Return (x, y) of the center of cell containing provided text 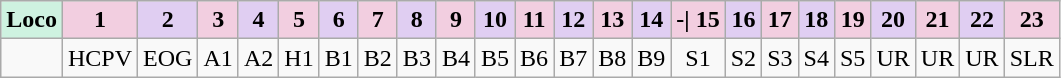
19 (852, 20)
B6 (534, 58)
A1 (218, 58)
18 (816, 20)
10 (494, 20)
B8 (612, 58)
B9 (652, 58)
1 (100, 20)
4 (258, 20)
11 (534, 20)
B2 (378, 58)
S3 (780, 58)
22 (982, 20)
S4 (816, 58)
H1 (299, 58)
3 (218, 20)
S1 (698, 58)
13 (612, 20)
B7 (574, 58)
A2 (258, 58)
-| 15 (698, 20)
B1 (338, 58)
6 (338, 20)
5 (299, 20)
S5 (852, 58)
20 (893, 20)
21 (937, 20)
14 (652, 20)
2 (168, 20)
12 (574, 20)
SLR (1032, 58)
23 (1032, 20)
EOG (168, 58)
B3 (416, 58)
16 (743, 20)
9 (456, 20)
HCPV (100, 58)
Loco (32, 20)
8 (416, 20)
B4 (456, 58)
7 (378, 20)
S2 (743, 58)
B5 (494, 58)
17 (780, 20)
